Detect which cell encompasses the target text, then output its [X, Y] center coordinate. 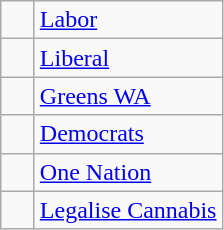
Labor [128, 20]
Greens WA [128, 96]
Liberal [128, 58]
One Nation [128, 172]
Democrats [128, 134]
Legalise Cannabis [128, 210]
